Output the (x, y) coordinate of the center of the cell containing the given text.  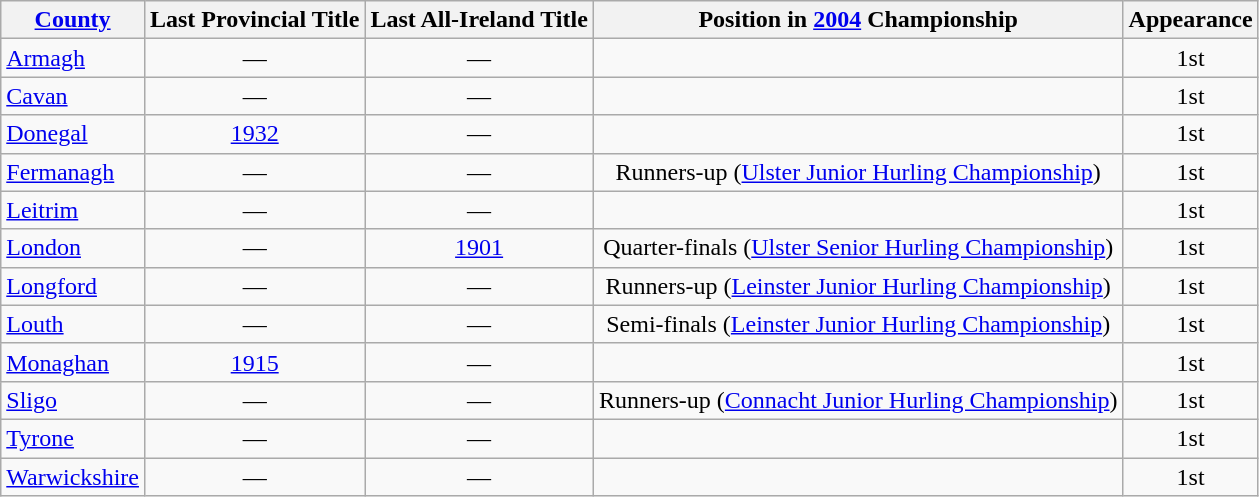
Last Provincial Title (254, 20)
Cavan (73, 96)
Last All-Ireland Title (479, 20)
Louth (73, 324)
1915 (254, 362)
Semi-finals (Leinster Junior Hurling Championship) (858, 324)
1901 (479, 248)
Armagh (73, 58)
Runners-up (Ulster Junior Hurling Championship) (858, 172)
Runners-up (Connacht Junior Hurling Championship) (858, 400)
Leitrim (73, 210)
Tyrone (73, 438)
London (73, 248)
1932 (254, 134)
Appearance (1190, 20)
Sligo (73, 400)
Runners-up (Leinster Junior Hurling Championship) (858, 286)
Warwickshire (73, 477)
Quarter-finals (Ulster Senior Hurling Championship) (858, 248)
Longford (73, 286)
Position in 2004 Championship (858, 20)
Donegal (73, 134)
Monaghan (73, 362)
County (73, 20)
Fermanagh (73, 172)
